Capture the cell that displays the provided text and extract its (X, Y) central coordinate. 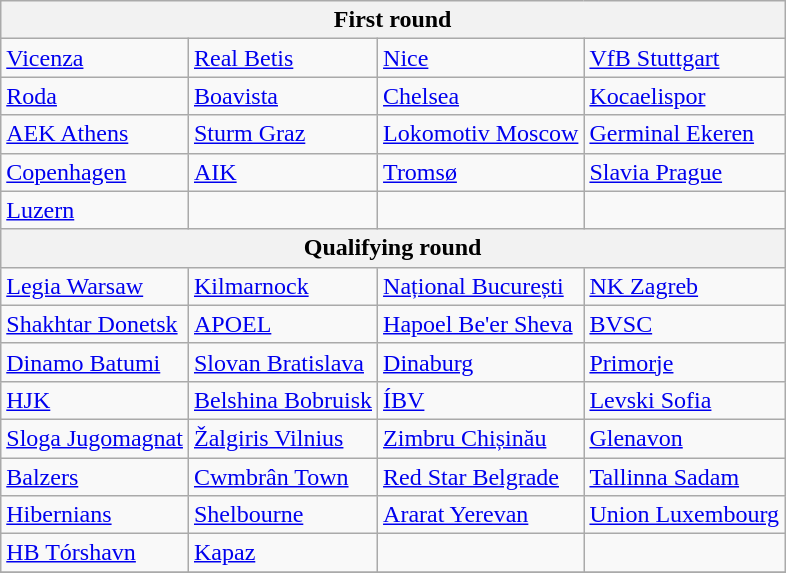
Lokomotiv Moscow (481, 134)
HB Tórshavn (95, 553)
Glenavon (684, 438)
Zimbru Chișinău (481, 438)
Shakhtar Donetsk (95, 324)
ÍBV (481, 400)
Žalgiris Vilnius (282, 438)
Slavia Prague (684, 172)
First round (393, 20)
Tromsø (481, 172)
Kocaelispor (684, 96)
Kilmarnock (282, 286)
Dinaburg (481, 362)
Cwmbrân Town (282, 477)
Primorje (684, 362)
Red Star Belgrade (481, 477)
Copenhagen (95, 172)
Tallinna Sadam (684, 477)
Dinamo Batumi (95, 362)
Ararat Yerevan (481, 515)
Vicenza (95, 58)
Slovan Bratislava (282, 362)
BVSC (684, 324)
Levski Sofia (684, 400)
Hibernians (95, 515)
APOEL (282, 324)
Hapoel Be'er Sheva (481, 324)
Legia Warsaw (95, 286)
Real Betis (282, 58)
Shelbourne (282, 515)
Union Luxembourg (684, 515)
VfB Stuttgart (684, 58)
Belshina Bobruisk (282, 400)
AEK Athens (95, 134)
Nice (481, 58)
Boavista (282, 96)
NK Zagreb (684, 286)
Balzers (95, 477)
HJK (95, 400)
Sloga Jugomagnat (95, 438)
Chelsea (481, 96)
Kapaz (282, 553)
Germinal Ekeren (684, 134)
Sturm Graz (282, 134)
AIK (282, 172)
Roda (95, 96)
Luzern (95, 210)
Național București (481, 286)
Qualifying round (393, 248)
